For the text-containing cell, return its midpoint in (X, Y) coordinate format. 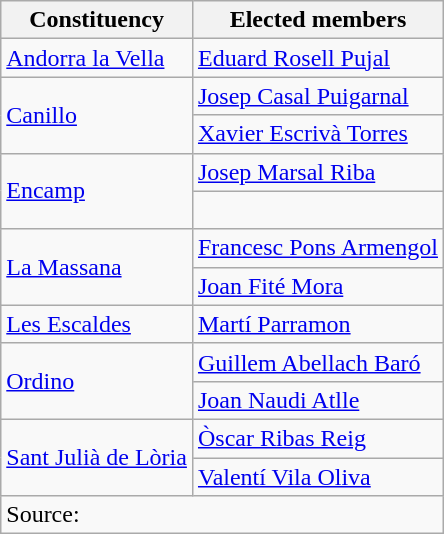
Guillem Abellach Baró (318, 362)
Valentí Vila Oliva (318, 477)
Eduard Rosell Pujal (318, 58)
Òscar Ribas Reig (318, 438)
Elected members (318, 20)
Joan Fité Mora (318, 286)
Josep Marsal Riba (318, 172)
Xavier Escrivà Torres (318, 134)
Sant Julià de Lòria (97, 457)
Josep Casal Puigarnal (318, 96)
Constituency (97, 20)
La Massana (97, 267)
Canillo (97, 115)
Ordino (97, 381)
Source: (222, 515)
Martí Parramon (318, 324)
Joan Naudi Atlle (318, 400)
Encamp (97, 191)
Francesc Pons Armengol (318, 248)
Andorra la Vella (97, 58)
Les Escaldes (97, 324)
